From the cell containing the given text, extract its center point as (X, Y) coordinate. 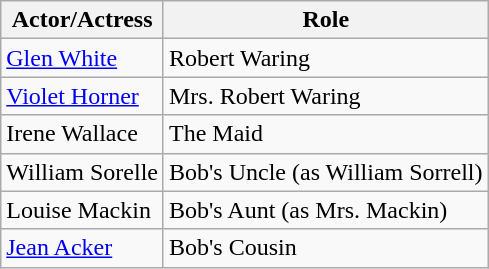
Robert Waring (326, 58)
Glen White (82, 58)
Irene Wallace (82, 134)
William Sorelle (82, 172)
Bob's Uncle (as William Sorrell) (326, 172)
Bob's Aunt (as Mrs. Mackin) (326, 210)
Louise Mackin (82, 210)
Jean Acker (82, 248)
Bob's Cousin (326, 248)
Actor/Actress (82, 20)
Violet Horner (82, 96)
Mrs. Robert Waring (326, 96)
The Maid (326, 134)
Role (326, 20)
